Return the [x, y] coordinate for the center point of the cell that contains the specified text.  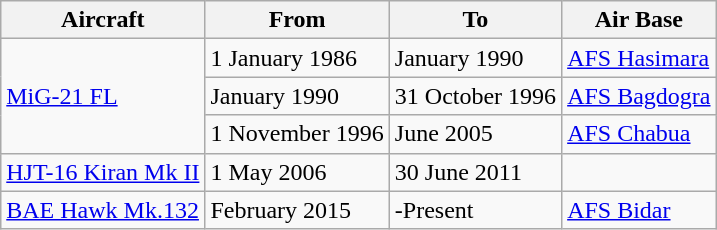
Air Base [639, 20]
AFS Bagdogra [639, 96]
HJT-16 Kiran Mk II [103, 172]
Aircraft [103, 20]
AFS Bidar [639, 210]
February 2015 [297, 210]
MiG-21 FL [103, 96]
AFS Chabua [639, 134]
BAE Hawk Mk.132 [103, 210]
AFS Hasimara [639, 58]
31 October 1996 [475, 96]
1 January 1986 [297, 58]
1 November 1996 [297, 134]
To [475, 20]
June 2005 [475, 134]
-Present [475, 210]
30 June 2011 [475, 172]
1 May 2006 [297, 172]
From [297, 20]
